Find where the given text appears and provide that cell's center as (X, Y) coordinate. 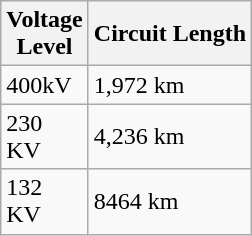
132KV (45, 202)
Circuit Length (170, 34)
8464 km (170, 202)
230KV (45, 136)
1,972 km (170, 85)
400kV (45, 85)
4,236 km (170, 136)
VoltageLevel (45, 34)
